Detect which cell encompasses the target text, then output its (X, Y) center coordinate. 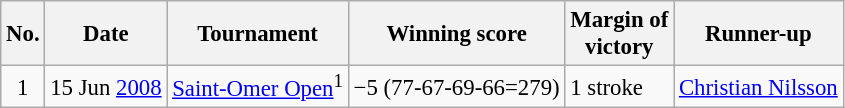
−5 (77-67-69-66=279) (456, 87)
1 (23, 87)
Runner-up (758, 34)
Tournament (258, 34)
Winning score (456, 34)
1 stroke (620, 87)
15 Jun 2008 (106, 87)
Saint-Omer Open1 (258, 87)
Christian Nilsson (758, 87)
Margin ofvictory (620, 34)
Date (106, 34)
No. (23, 34)
